Output the (x, y) coordinate of the center of the cell containing the given text.  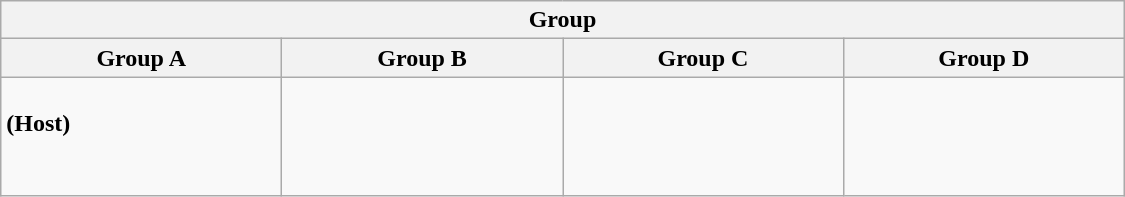
Group B (422, 58)
(Host) (142, 136)
Group A (142, 58)
Group (563, 20)
Group D (984, 58)
Group C (702, 58)
